Return (x, y) of the center of cell containing provided text 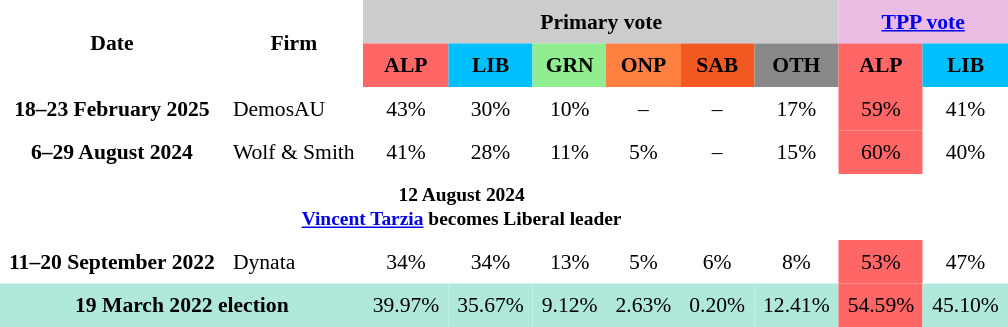
15% (796, 152)
Firm (294, 44)
0.20% (717, 305)
45.10% (966, 305)
11–20 September 2022 (112, 262)
35.67% (490, 305)
Primary vote (602, 22)
ONP (644, 65)
GRN (570, 65)
12 August 2024Vincent Tarzia becomes Liberal leader (462, 207)
39.97% (406, 305)
53% (882, 262)
47% (966, 262)
10% (570, 109)
43% (406, 109)
40% (966, 152)
Date (112, 44)
SAB (717, 65)
6% (717, 262)
54.59% (882, 305)
OTH (796, 65)
Dynata (294, 262)
60% (882, 152)
19 March 2022 election (182, 305)
59% (882, 109)
9.12% (570, 305)
11% (570, 152)
2.63% (644, 305)
28% (490, 152)
30% (490, 109)
13% (570, 262)
12.41% (796, 305)
8% (796, 262)
17% (796, 109)
6–29 August 2024 (112, 152)
TPP vote (924, 22)
18–23 February 2025 (112, 109)
Wolf & Smith (294, 152)
DemosAU (294, 109)
